From the cell containing the given text, extract its center point as [X, Y] coordinate. 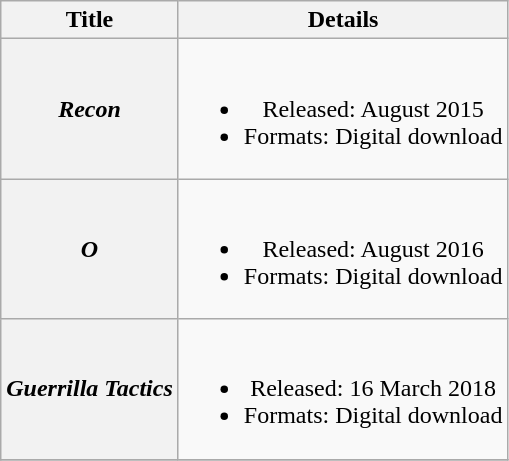
Guerrilla Tactics [90, 389]
Recon [90, 109]
Details [343, 20]
O [90, 249]
Released: August 2015Formats: Digital download [343, 109]
Released: August 2016Formats: Digital download [343, 249]
Title [90, 20]
Released: 16 March 2018Formats: Digital download [343, 389]
